Capture the cell that displays the provided text and extract its [x, y] central coordinate. 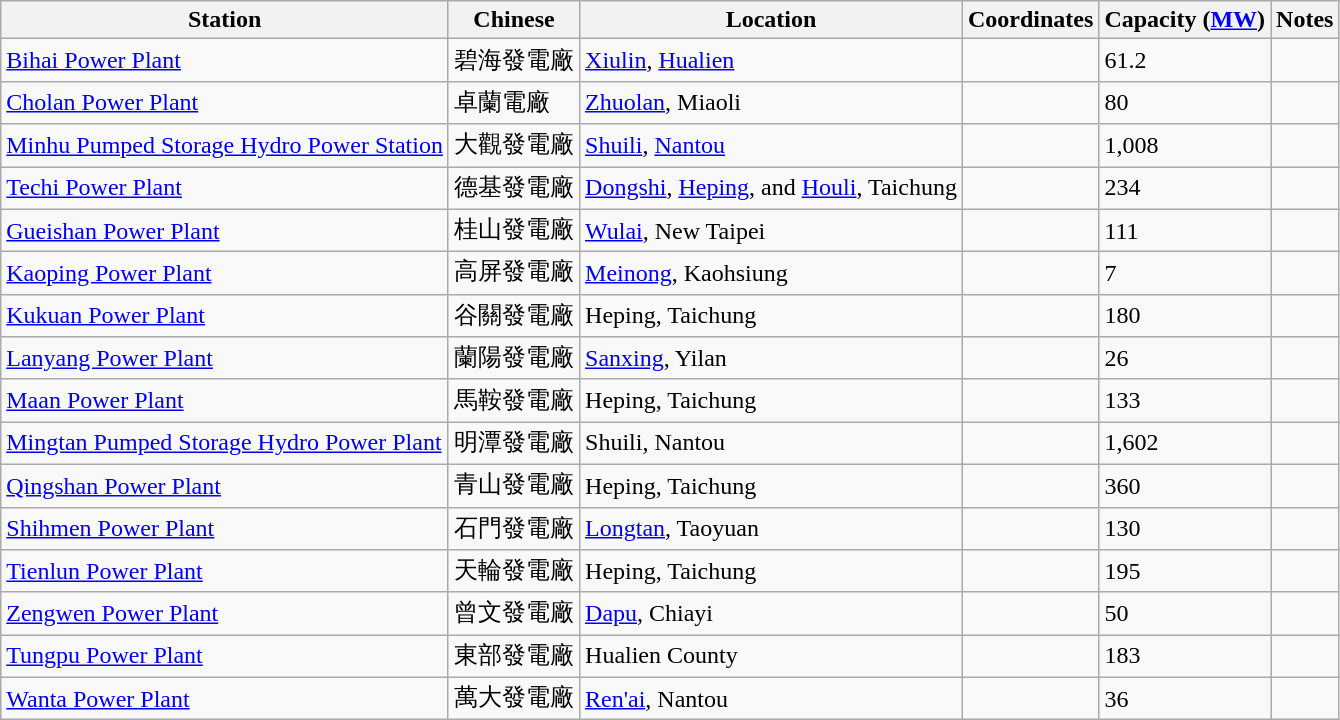
Wulai, New Taipei [772, 230]
Maan Power Plant [225, 400]
Wanta Power Plant [225, 698]
1,008 [1185, 146]
Hualien County [772, 656]
26 [1185, 358]
Location [772, 20]
183 [1185, 656]
Gueishan Power Plant [225, 230]
Meinong, Kaohsiung [772, 274]
Longtan, Taoyuan [772, 528]
1,602 [1185, 444]
谷關發電廠 [514, 316]
Kaoping Power Plant [225, 274]
馬鞍發電廠 [514, 400]
桂山發電廠 [514, 230]
Capacity (MW) [1185, 20]
Xiulin, Hualien [772, 60]
133 [1185, 400]
Notes [1305, 20]
德基發電廠 [514, 188]
50 [1185, 614]
碧海發電廠 [514, 60]
Station [225, 20]
東部發電廠 [514, 656]
明潭發電廠 [514, 444]
Coordinates [1030, 20]
Techi Power Plant [225, 188]
111 [1185, 230]
石門發電廠 [514, 528]
Kukuan Power Plant [225, 316]
Zhuolan, Miaoli [772, 102]
Tungpu Power Plant [225, 656]
天輪發電廠 [514, 572]
360 [1185, 486]
36 [1185, 698]
7 [1185, 274]
Lanyang Power Plant [225, 358]
Dapu, Chiayi [772, 614]
195 [1185, 572]
80 [1185, 102]
高屏發電廠 [514, 274]
蘭陽發電廠 [514, 358]
Bihai Power Plant [225, 60]
Dongshi, Heping, and Houli, Taichung [772, 188]
Zengwen Power Plant [225, 614]
Mingtan Pumped Storage Hydro Power Plant [225, 444]
Chinese [514, 20]
青山發電廠 [514, 486]
Tienlun Power Plant [225, 572]
130 [1185, 528]
卓蘭電廠 [514, 102]
61.2 [1185, 60]
曾文發電廠 [514, 614]
Cholan Power Plant [225, 102]
大觀發電廠 [514, 146]
234 [1185, 188]
Minhu Pumped Storage Hydro Power Station [225, 146]
Ren'ai, Nantou [772, 698]
萬大發電廠 [514, 698]
Shihmen Power Plant [225, 528]
Sanxing, Yilan [772, 358]
Qingshan Power Plant [225, 486]
180 [1185, 316]
